Scan for the cell matching the given text and deliver its (x, y) coordinate at center. 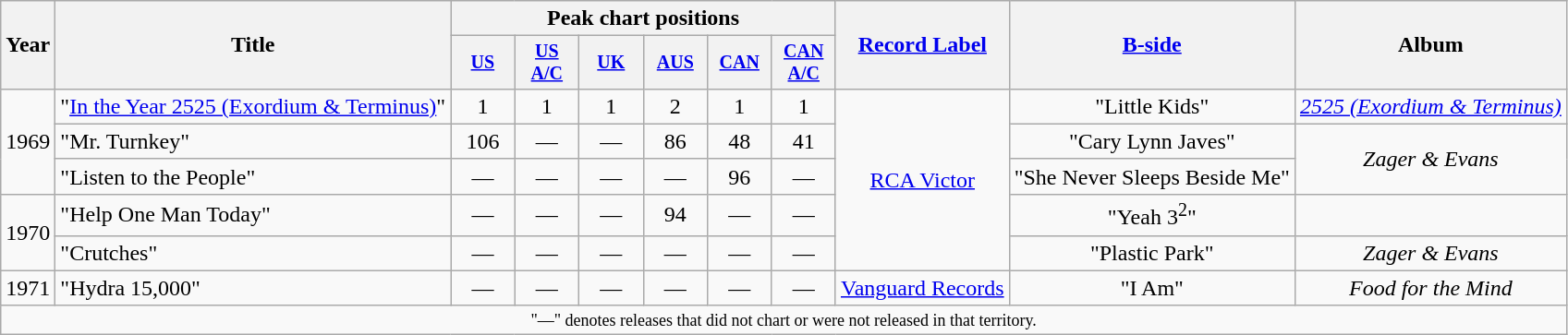
US (482, 63)
96 (739, 176)
Record Label (922, 45)
"Mr. Turnkey" (253, 141)
"In the Year 2525 (Exordium & Terminus)" (253, 106)
RCA Victor (922, 179)
"Crutches" (253, 253)
48 (739, 141)
"I Am" (1151, 288)
B-side (1151, 45)
"Hydra 15,000" (253, 288)
1969 (28, 141)
"—" denotes releases that did not chart or were not released in that territory. (784, 319)
1971 (28, 288)
US A/C (547, 63)
UK (612, 63)
86 (675, 141)
"Cary Lynn Javes" (1151, 141)
Vanguard Records (922, 288)
106 (482, 141)
2525 (Exordium & Terminus) (1430, 106)
Title (253, 45)
41 (804, 141)
1970 (28, 233)
94 (675, 214)
"Plastic Park" (1151, 253)
CAN (739, 63)
"Help One Man Today" (253, 214)
Food for the Mind (1430, 288)
"Yeah 32" (1151, 214)
2 (675, 106)
AUS (675, 63)
CAN A/C (804, 63)
"She Never Sleeps Beside Me" (1151, 176)
"Listen to the People" (253, 176)
"Little Kids" (1151, 106)
Album (1430, 45)
Year (28, 45)
Peak chart positions (643, 18)
